Locate the cell with the specified text and output its [X, Y] center coordinate. 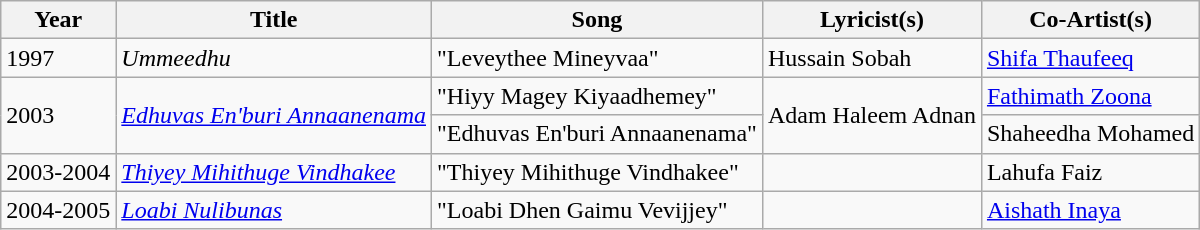
"Edhuvas En'buri Annaanenama" [598, 134]
Edhuvas En'buri Annaanenama [274, 115]
Lyricist(s) [872, 20]
Co-Artist(s) [1090, 20]
2004-2005 [58, 210]
Year [58, 20]
Shifa Thaufeeq [1090, 58]
Aishath Inaya [1090, 210]
Loabi Nulibunas [274, 210]
"Loabi Dhen Gaimu Vevijjey" [598, 210]
Title [274, 20]
Fathimath Zoona [1090, 96]
Lahufa Faiz [1090, 172]
Adam Haleem Adnan [872, 115]
"Hiyy Magey Kiyaadhemey" [598, 96]
"Leveythee Mineyvaa" [598, 58]
Ummeedhu [274, 58]
2003 [58, 115]
1997 [58, 58]
"Thiyey Mihithuge Vindhakee" [598, 172]
Song [598, 20]
Shaheedha Mohamed [1090, 134]
2003-2004 [58, 172]
Hussain Sobah [872, 58]
Thiyey Mihithuge Vindhakee [274, 172]
